Detect which cell encompasses the target text, then output its [X, Y] center coordinate. 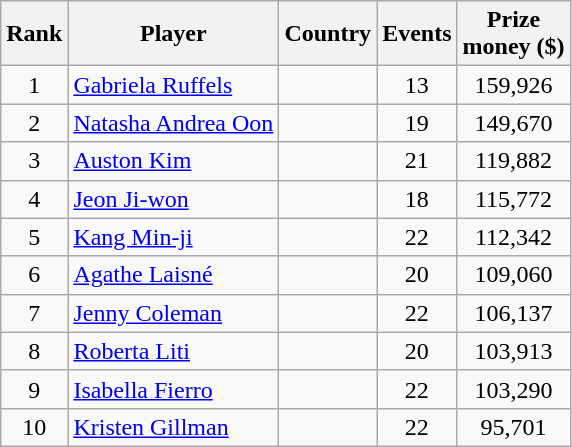
103,913 [514, 351]
Player [174, 34]
Natasha Andrea Oon [174, 123]
Agathe Laisné [174, 275]
3 [34, 161]
Kristen Gillman [174, 427]
159,926 [514, 85]
Auston Kim [174, 161]
10 [34, 427]
7 [34, 313]
112,342 [514, 237]
Jeon Ji-won [174, 199]
149,670 [514, 123]
Jenny Coleman [174, 313]
119,882 [514, 161]
Roberta Liti [174, 351]
5 [34, 237]
Country [328, 34]
Gabriela Ruffels [174, 85]
13 [417, 85]
Isabella Fierro [174, 389]
8 [34, 351]
103,290 [514, 389]
Prize money ($) [514, 34]
9 [34, 389]
109,060 [514, 275]
2 [34, 123]
1 [34, 85]
106,137 [514, 313]
Rank [34, 34]
95,701 [514, 427]
21 [417, 161]
18 [417, 199]
115,772 [514, 199]
Kang Min-ji [174, 237]
19 [417, 123]
Events [417, 34]
6 [34, 275]
4 [34, 199]
